Return the (X, Y) coordinate for the center point of the cell that contains the specified text.  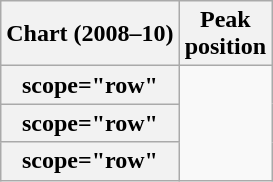
Peakposition (225, 34)
Chart (2008–10) (90, 34)
